Search for the cell housing the specified text and yield its (X, Y) center coordinate. 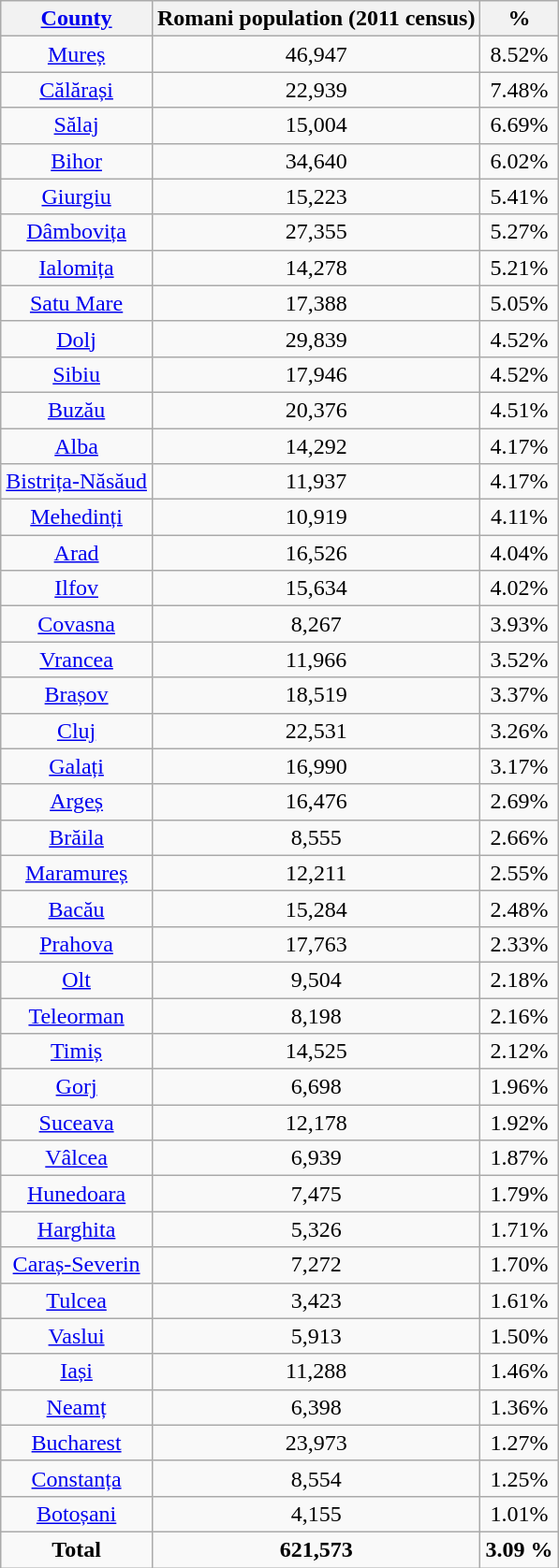
11,288 (316, 1372)
11,937 (316, 482)
Bihor (77, 161)
Constanța (77, 1478)
Prahova (77, 944)
Gorj (77, 1087)
22,531 (316, 731)
7.48% (519, 90)
Hunedoara (77, 1194)
8,554 (316, 1478)
34,640 (316, 161)
Ilfov (77, 588)
46,947 (316, 54)
Timiș (77, 1052)
2.12% (519, 1052)
1.96% (519, 1087)
20,376 (316, 410)
3.26% (519, 731)
2.18% (519, 980)
1.61% (519, 1300)
4.02% (519, 588)
12,178 (316, 1123)
Dâmbovița (77, 232)
6,698 (316, 1087)
Maramureș (77, 873)
10,919 (316, 517)
5,326 (316, 1229)
Cluj (77, 731)
Satu Mare (77, 303)
8,198 (316, 1015)
15,004 (316, 125)
7,272 (316, 1265)
1.71% (519, 1229)
Călărași (77, 90)
Total (77, 1549)
Suceava (77, 1123)
2.48% (519, 908)
8.52% (519, 54)
6.02% (519, 161)
5.27% (519, 232)
16,526 (316, 553)
Harghita (77, 1229)
Giurgiu (77, 196)
Covasna (77, 624)
Dolj (77, 339)
3.93% (519, 624)
15,634 (316, 588)
Vâlcea (77, 1158)
2.69% (519, 802)
3.52% (519, 660)
17,388 (316, 303)
14,525 (316, 1052)
5.05% (519, 303)
Alba (77, 446)
1.79% (519, 1194)
621,573 (316, 1549)
22,939 (316, 90)
16,476 (316, 802)
2.66% (519, 837)
Bacău (77, 908)
Caraș-Severin (77, 1265)
1.70% (519, 1265)
1.01% (519, 1514)
Galați (77, 766)
Teleorman (77, 1015)
14,278 (316, 268)
Vaslui (77, 1336)
17,763 (316, 944)
Sibiu (77, 374)
4,155 (316, 1514)
3,423 (316, 1300)
Tulcea (77, 1300)
Buzău (77, 410)
27,355 (316, 232)
Sălaj (77, 125)
Iași (77, 1372)
17,946 (316, 374)
1.46% (519, 1372)
Vrancea (77, 660)
Brașov (77, 695)
23,973 (316, 1443)
2.16% (519, 1015)
Bistrița-Năsăud (77, 482)
6,939 (316, 1158)
3.37% (519, 695)
1.87% (519, 1158)
Botoșani (77, 1514)
Romani population (2011 census) (316, 19)
3.17% (519, 766)
11,966 (316, 660)
Mehedinți (77, 517)
1.50% (519, 1336)
Arad (77, 553)
County (77, 19)
6.69% (519, 125)
5.41% (519, 196)
Brăila (77, 837)
15,223 (316, 196)
4.51% (519, 410)
14,292 (316, 446)
3.09 % (519, 1549)
2.55% (519, 873)
16,990 (316, 766)
4.11% (519, 517)
4.04% (519, 553)
9,504 (316, 980)
Argeș (77, 802)
1.92% (519, 1123)
5,913 (316, 1336)
29,839 (316, 339)
Olt (77, 980)
Ialomița (77, 268)
Mureș (77, 54)
18,519 (316, 695)
6,398 (316, 1407)
1.36% (519, 1407)
12,211 (316, 873)
15,284 (316, 908)
8,267 (316, 624)
5.21% (519, 268)
2.33% (519, 944)
1.25% (519, 1478)
8,555 (316, 837)
7,475 (316, 1194)
% (519, 19)
Bucharest (77, 1443)
1.27% (519, 1443)
Neamț (77, 1407)
